Provide the (x, y) coordinate of the cell's center where the given text is located.  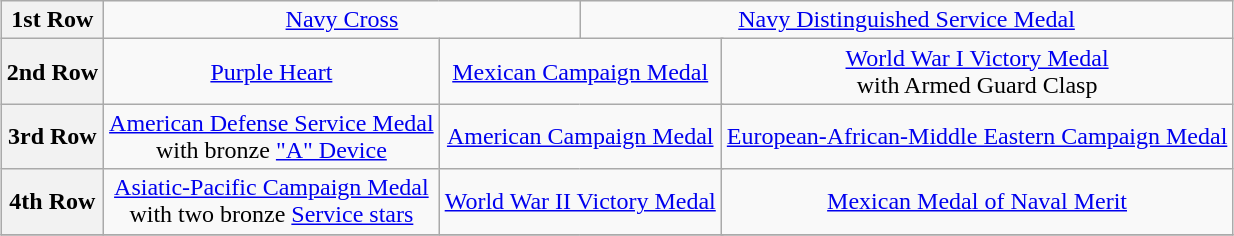
Navy Distinguished Service Medal (906, 20)
3rd Row (52, 136)
Asiatic-Pacific Campaign Medalwith two bronze Service stars (272, 202)
Purple Heart (272, 72)
World War I Victory Medalwith Armed Guard Clasp (977, 72)
Mexican Campaign Medal (580, 72)
2nd Row (52, 72)
European-African-Middle Eastern Campaign Medal (977, 136)
Navy Cross (342, 20)
4th Row (52, 202)
1st Row (52, 20)
Mexican Medal of Naval Merit (977, 202)
World War II Victory Medal (580, 202)
American Defense Service Medalwith bronze "A" Device (272, 136)
American Campaign Medal (580, 136)
